Identify which cell holds the provided text, then report its [x, y] central coordinate. 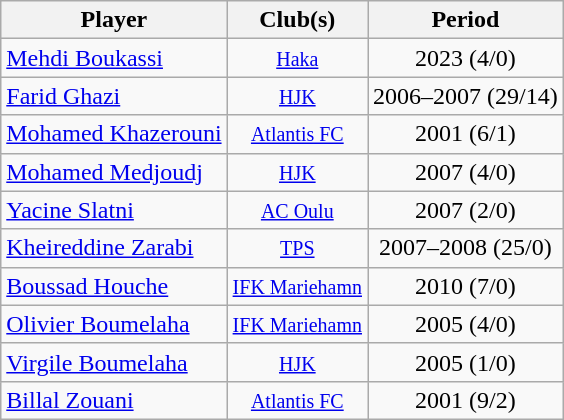
2007 (2/0) [466, 210]
TPS [297, 248]
Mohamed Khazerouni [114, 134]
Player [114, 20]
Yacine Slatni [114, 210]
2001 (6/1) [466, 134]
Haka [297, 58]
2005 (4/0) [466, 324]
Billal Zouani [114, 400]
AC Oulu [297, 210]
Farid Ghazi [114, 96]
Olivier Boumelaha [114, 324]
Kheireddine Zarabi [114, 248]
Mehdi Boukassi [114, 58]
2005 (1/0) [466, 362]
Club(s) [297, 20]
2007–2008 (25/0) [466, 248]
2006–2007 (29/14) [466, 96]
2023 (4/0) [466, 58]
2010 (7/0) [466, 286]
Virgile Boumelaha [114, 362]
Mohamed Medjoudj [114, 172]
2007 (4/0) [466, 172]
2001 (9/2) [466, 400]
Boussad Houche [114, 286]
Period [466, 20]
